Scan for the cell matching the given text and deliver its [X, Y] coordinate at center. 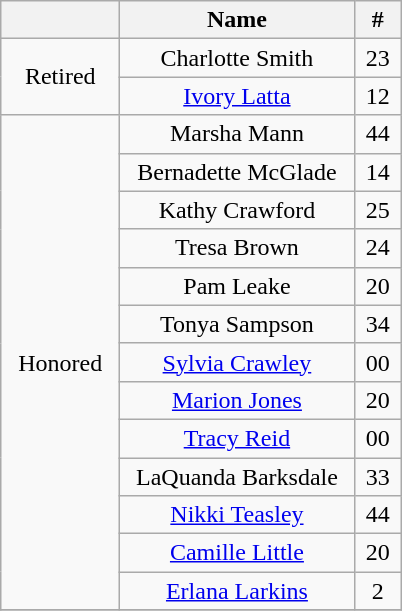
Retired [60, 77]
2 [378, 591]
Honored [60, 362]
Nikki Teasley [237, 515]
Ivory Latta [237, 96]
34 [378, 324]
Erlana Larkins [237, 591]
Sylvia Crawley [237, 362]
Kathy Crawford [237, 210]
12 [378, 96]
Charlotte Smith [237, 58]
Bernadette McGlade [237, 172]
Marsha Mann [237, 134]
# [378, 20]
LaQuanda Barksdale [237, 477]
Name [237, 20]
23 [378, 58]
Tonya Sampson [237, 324]
Tresa Brown [237, 248]
Tracy Reid [237, 438]
33 [378, 477]
Camille Little [237, 553]
Marion Jones [237, 400]
Pam Leake [237, 286]
25 [378, 210]
14 [378, 172]
24 [378, 248]
